Return [X, Y] of the center of cell containing provided text 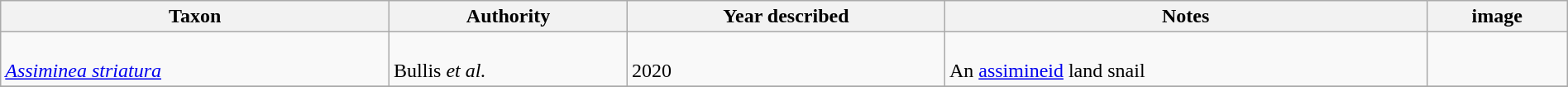
Assiminea striatura [195, 60]
Year described [786, 17]
An assimineid land snail [1186, 60]
Bullis et al. [509, 60]
Authority [509, 17]
2020 [786, 60]
Notes [1186, 17]
Taxon [195, 17]
image [1497, 17]
